Find where the given text appears and provide that cell's center as [X, Y] coordinate. 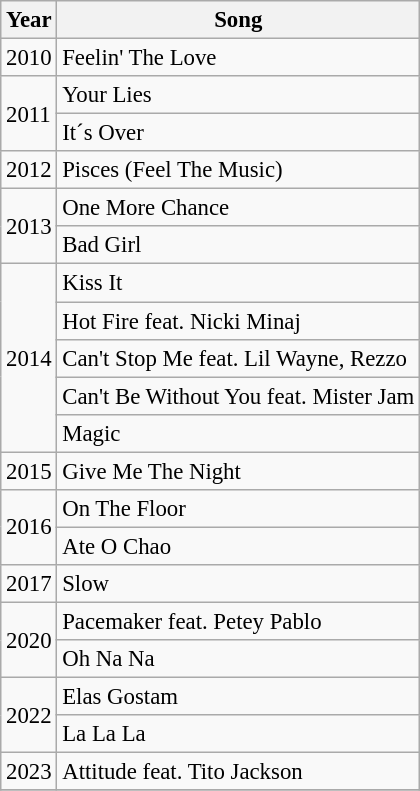
Year [29, 20]
2012 [29, 170]
2020 [29, 640]
It´s Over [238, 133]
2017 [29, 584]
La La La [238, 734]
2023 [29, 772]
Your Lies [238, 95]
On The Floor [238, 509]
Ate O Chao [238, 546]
2022 [29, 716]
Attitude feat. Tito Jackson [238, 772]
One More Chance [238, 208]
Song [238, 20]
Feelin' The Love [238, 58]
Pacemaker feat. Petey Pablo [238, 621]
2013 [29, 226]
2016 [29, 528]
Magic [238, 433]
2015 [29, 471]
2011 [29, 114]
Bad Girl [238, 245]
Elas Gostam [238, 697]
Kiss It [238, 283]
Can't Stop Me feat. Lil Wayne, Rezzo [238, 358]
2010 [29, 58]
2014 [29, 358]
Pisces (Feel The Music) [238, 170]
Can't Be Without You feat. Mister Jam [238, 396]
Oh Na Na [238, 659]
Give Me The Night [238, 471]
Hot Fire feat. Nicki Minaj [238, 321]
Slow [238, 584]
